From the cell containing the given text, extract its center point as [x, y] coordinate. 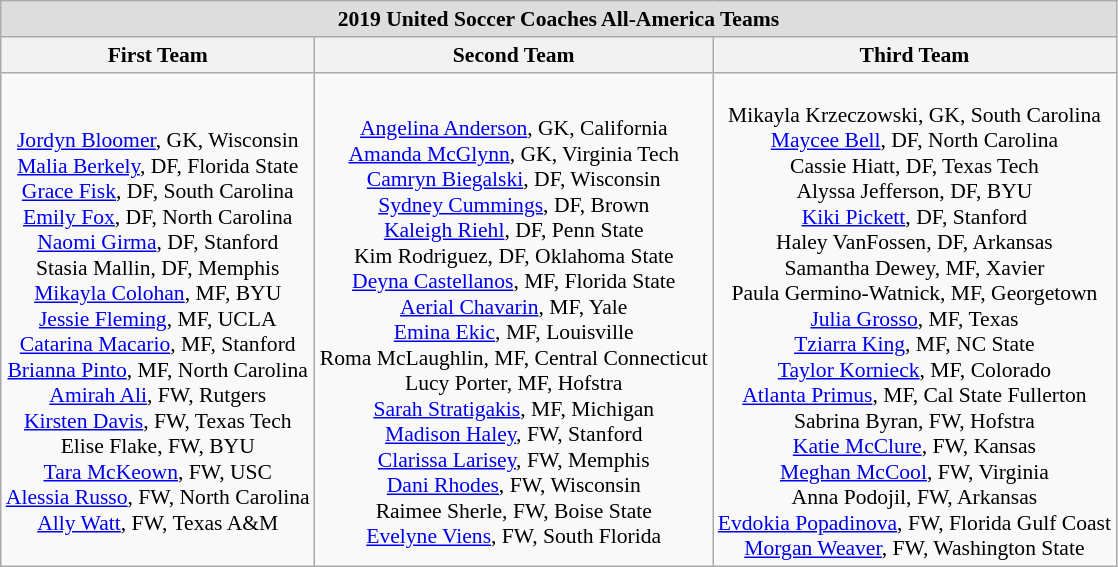
Second Team [514, 55]
Third Team [914, 55]
First Team [158, 55]
2019 United Soccer Coaches All-America Teams [558, 19]
